From the cell containing the given text, extract its center point as [x, y] coordinate. 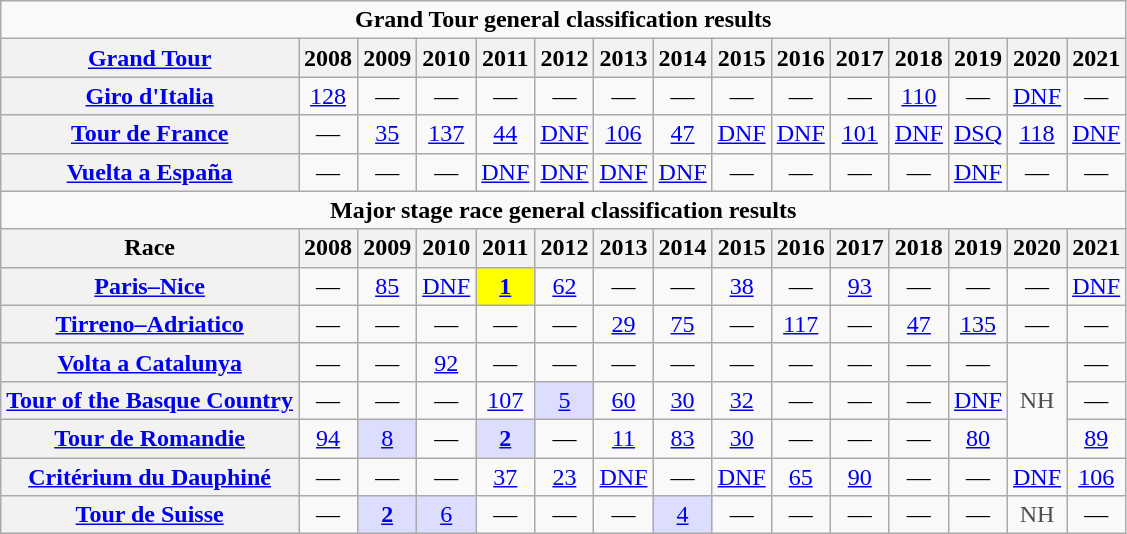
Paris–Nice [150, 286]
101 [860, 134]
Critérium du Dauphiné [150, 477]
23 [564, 477]
1 [506, 286]
Giro d'Italia [150, 96]
117 [800, 324]
Grand Tour general classification results [564, 20]
4 [682, 515]
29 [624, 324]
94 [328, 438]
35 [388, 134]
65 [800, 477]
Tour de France [150, 134]
89 [1096, 438]
44 [506, 134]
118 [1038, 134]
93 [860, 286]
Vuelta a España [150, 172]
32 [742, 400]
110 [918, 96]
Tour of the Basque Country [150, 400]
137 [446, 134]
Grand Tour [150, 58]
5 [564, 400]
37 [506, 477]
107 [506, 400]
Volta a Catalunya [150, 362]
90 [860, 477]
135 [978, 324]
DSQ [978, 134]
62 [564, 286]
11 [624, 438]
Tour de Romandie [150, 438]
80 [978, 438]
92 [446, 362]
83 [682, 438]
38 [742, 286]
Major stage race general classification results [564, 210]
85 [388, 286]
Race [150, 248]
60 [624, 400]
128 [328, 96]
Tirreno–Adriatico [150, 324]
8 [388, 438]
6 [446, 515]
75 [682, 324]
Tour de Suisse [150, 515]
